For the text-containing cell, return its midpoint in (x, y) coordinate format. 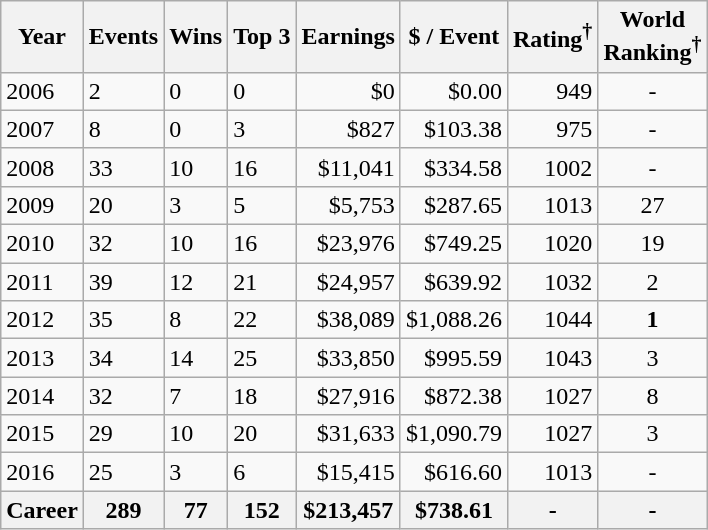
$103.38 (454, 129)
$1,090.79 (454, 434)
975 (552, 129)
$33,850 (348, 358)
$24,957 (348, 282)
12 (196, 282)
152 (262, 510)
$ / Event (454, 37)
2013 (42, 358)
1 (652, 320)
6 (262, 472)
5 (262, 205)
35 (123, 320)
949 (552, 91)
$0.00 (454, 91)
$334.58 (454, 167)
22 (262, 320)
2006 (42, 91)
$749.25 (454, 244)
$38,089 (348, 320)
Earnings (348, 37)
77 (196, 510)
1044 (552, 320)
Events (123, 37)
$5,753 (348, 205)
$995.59 (454, 358)
2014 (42, 396)
19 (652, 244)
$15,415 (348, 472)
Year (42, 37)
$0 (348, 91)
2007 (42, 129)
$287.65 (454, 205)
2012 (42, 320)
18 (262, 396)
33 (123, 167)
$27,916 (348, 396)
$1,088.26 (454, 320)
27 (652, 205)
2010 (42, 244)
2015 (42, 434)
$616.60 (454, 472)
$213,457 (348, 510)
$639.92 (454, 282)
$23,976 (348, 244)
$827 (348, 129)
39 (123, 282)
21 (262, 282)
$872.38 (454, 396)
Wins (196, 37)
7 (196, 396)
$738.61 (454, 510)
WorldRanking† (652, 37)
29 (123, 434)
1043 (552, 358)
289 (123, 510)
2009 (42, 205)
1032 (552, 282)
1002 (552, 167)
34 (123, 358)
$11,041 (348, 167)
1020 (552, 244)
2011 (42, 282)
Top 3 (262, 37)
$31,633 (348, 434)
2008 (42, 167)
Rating† (552, 37)
2016 (42, 472)
14 (196, 358)
Career (42, 510)
